Output the (X, Y) coordinate of the center of the cell containing the given text.  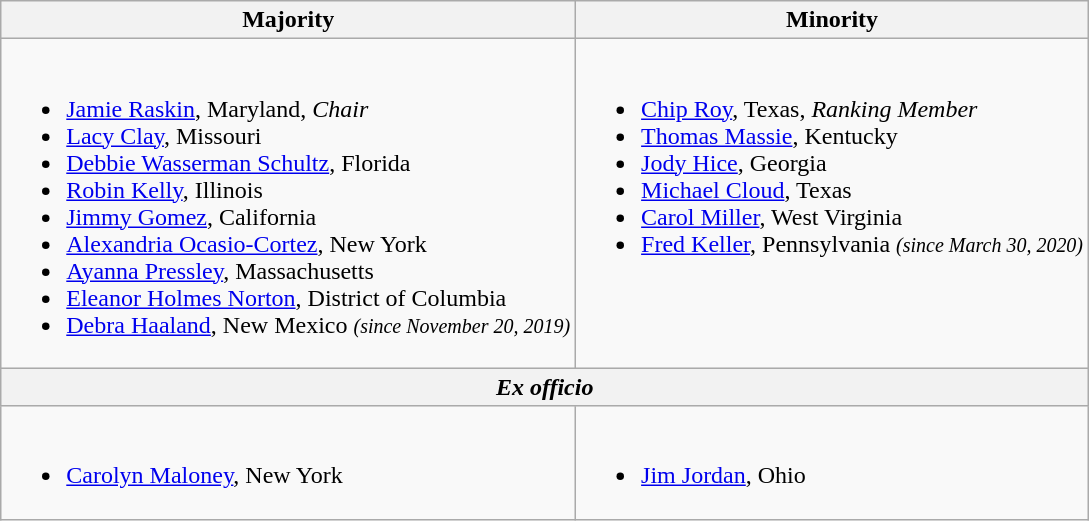
Jim Jordan, Ohio (832, 462)
Ex officio (545, 387)
Minority (832, 20)
Carolyn Maloney, New York (288, 462)
Majority (288, 20)
